From the cell containing the given text, extract its center point as [X, Y] coordinate. 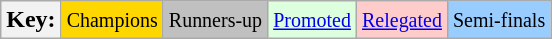
Key: [31, 20]
Relegated [402, 20]
Promoted [312, 20]
Champions [112, 20]
Runners-up [215, 20]
Semi-finals [498, 20]
